Identify which cell holds the provided text, then report its (X, Y) central coordinate. 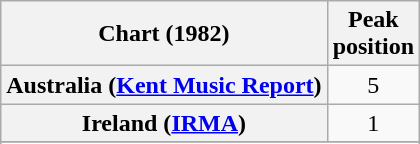
5 (373, 85)
Peakposition (373, 34)
1 (373, 123)
Chart (1982) (164, 34)
Ireland (IRMA) (164, 123)
Australia (Kent Music Report) (164, 85)
